Provide the (x, y) coordinate of the cell's center where the given text is located.  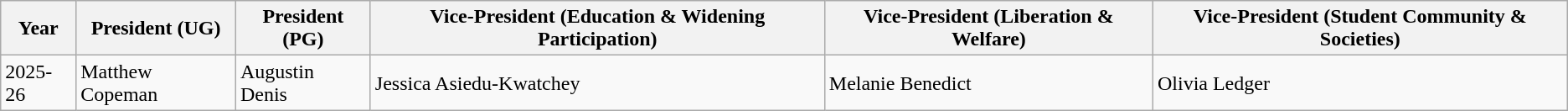
Vice-President (Student Community & Societies) (1360, 29)
Augustin Denis (303, 82)
President (PG) (303, 29)
2025-26 (39, 82)
Vice-President (Education & Widening Participation) (597, 29)
Year (39, 29)
Matthew Copeman (156, 82)
Olivia Ledger (1360, 82)
Jessica Asiedu-Kwatchey (597, 82)
Melanie Benedict (988, 82)
President (UG) (156, 29)
Vice-President (Liberation & Welfare) (988, 29)
